Pinpoint the cell where the given text exists, returning its (x, y) midpoint coordinate. 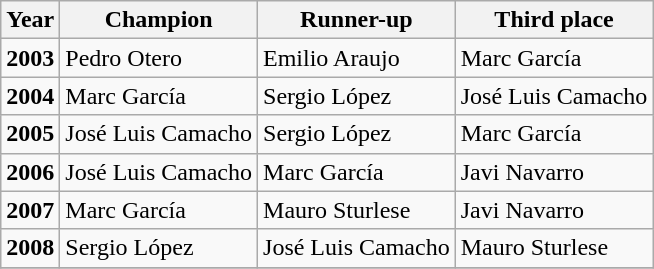
Champion (159, 20)
2006 (30, 172)
2005 (30, 134)
Year (30, 20)
Emilio Araujo (357, 58)
Third place (554, 20)
2008 (30, 248)
2003 (30, 58)
2004 (30, 96)
Runner-up (357, 20)
2007 (30, 210)
Pedro Otero (159, 58)
